Scan for the cell matching the given text and deliver its [x, y] coordinate at center. 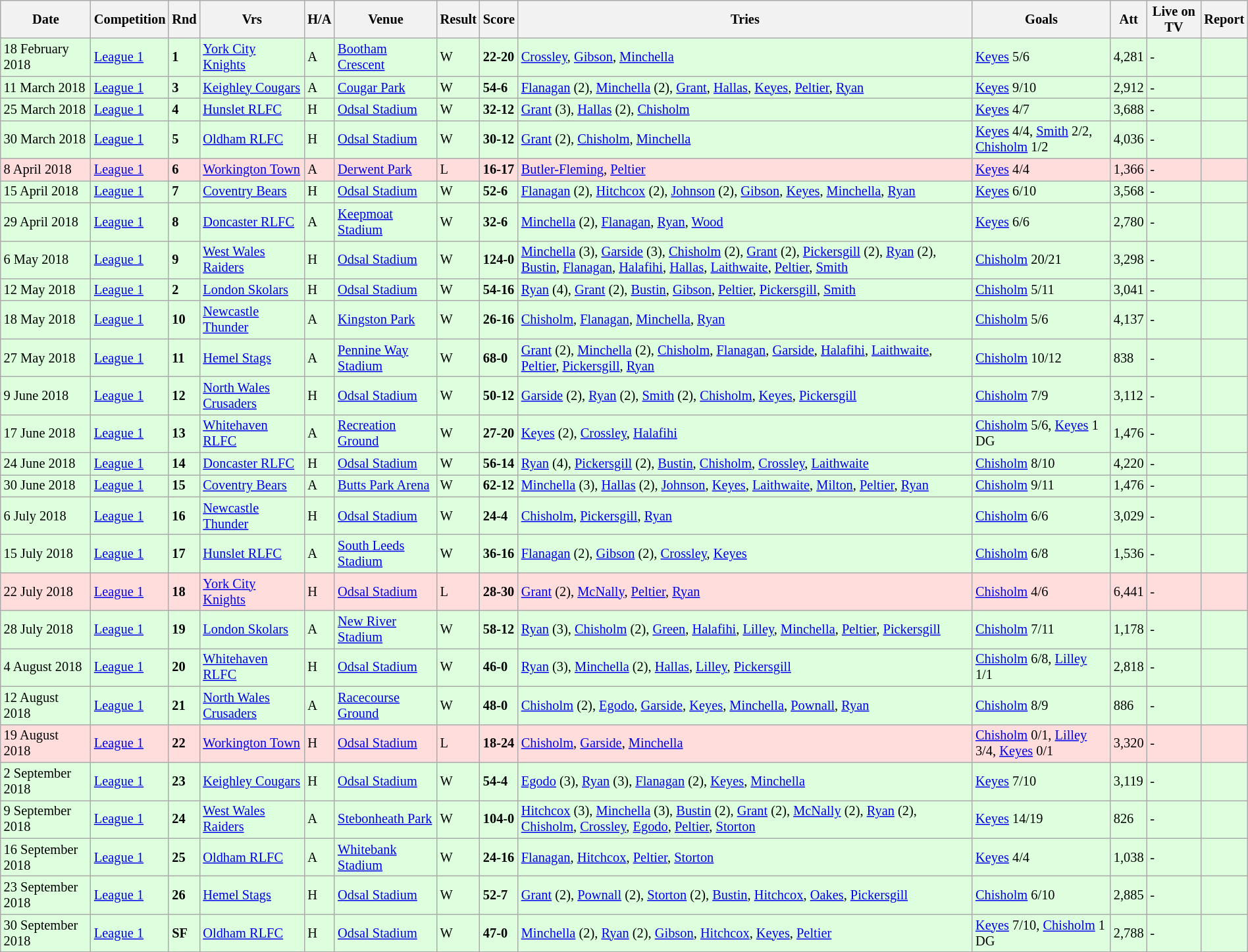
Keyes 4/4, Smith 2/2, Chisholm 1/2 [1041, 139]
Chisholm 5/6, Keyes 1 DG [1041, 434]
Derwent Park [386, 170]
9 September 2018 [46, 819]
Hitchcox (3), Minchella (3), Bustin (2), Grant (2), McNally (2), Ryan (2), Chisholm, Crossley, Egodo, Peltier, Storton [745, 819]
Keyes 4/7 [1041, 109]
14 [184, 464]
2,912 [1129, 88]
Pennine Way Stadium [386, 358]
Keyes 14/19 [1041, 819]
6 July 2018 [46, 516]
26-16 [499, 320]
Chisholm 9/11 [1041, 486]
Kingston Park [386, 320]
6 [184, 170]
5 [184, 139]
19 [184, 630]
11 [184, 358]
13 [184, 434]
3,119 [1129, 781]
56-14 [499, 464]
52-7 [499, 895]
3 [184, 88]
Result [458, 19]
52-6 [499, 191]
1,178 [1129, 630]
17 June 2018 [46, 434]
27-20 [499, 434]
Cougar Park [386, 88]
4 August 2018 [46, 667]
3,041 [1129, 289]
58-12 [499, 630]
4,220 [1129, 464]
3,112 [1129, 395]
Keyes 7/10 [1041, 781]
23 September 2018 [46, 895]
Minchella (3), Garside (3), Chisholm (2), Grant (2), Pickersgill (2), Ryan (2), Bustin, Flanagan, Halafihi, Hallas, Laithwaite, Peltier, Smith [745, 260]
Grant (3), Hallas (2), Chisholm [745, 109]
Chisholm 0/1, Lilley 3/4, Keyes 0/1 [1041, 743]
27 May 2018 [46, 358]
Keyes 5/6 [1041, 57]
54-4 [499, 781]
Chisholm 10/12 [1041, 358]
Ryan (4), Pickersgill (2), Bustin, Chisholm, Crossley, Laithwaite [745, 464]
2,788 [1129, 933]
12 [184, 395]
Butler-Fleming, Peltier [745, 170]
SF [184, 933]
104-0 [499, 819]
Keyes 6/10 [1041, 191]
Ryan (4), Grant (2), Bustin, Gibson, Peltier, Pickersgill, Smith [745, 289]
Rnd [184, 19]
Chisholm 5/11 [1041, 289]
Bootham Crescent [386, 57]
Keyes 7/10, Chisholm 1 DG [1041, 933]
16 September 2018 [46, 857]
54-16 [499, 289]
Crossley, Gibson, Minchella [745, 57]
South Leeds Stadium [386, 553]
2,780 [1129, 222]
22-20 [499, 57]
4,036 [1129, 139]
30 June 2018 [46, 486]
Whitebank Stadium [386, 857]
12 May 2018 [46, 289]
886 [1129, 705]
15 [184, 486]
1 [184, 57]
24-4 [499, 516]
Chisholm 7/9 [1041, 395]
Flanagan (2), Minchella (2), Grant, Hallas, Keyes, Peltier, Ryan [745, 88]
3,298 [1129, 260]
Garside (2), Ryan (2), Smith (2), Chisholm, Keyes, Pickersgill [745, 395]
12 August 2018 [46, 705]
3,568 [1129, 191]
Stebonheath Park [386, 819]
Goals [1041, 19]
4,137 [1129, 320]
Recreation Ground [386, 434]
1,366 [1129, 170]
54-6 [499, 88]
Chisholm 6/6 [1041, 516]
19 August 2018 [46, 743]
1,536 [1129, 553]
Keyes 9/10 [1041, 88]
Chisholm 8/9 [1041, 705]
Keyes 6/6 [1041, 222]
20 [184, 667]
Chisholm 4/6 [1041, 591]
24 [184, 819]
15 April 2018 [46, 191]
Keepmoat Stadium [386, 222]
24 June 2018 [46, 464]
Flanagan (2), Hitchcox (2), Johnson (2), Gibson, Keyes, Minchella, Ryan [745, 191]
Chisholm, Flanagan, Minchella, Ryan [745, 320]
62-12 [499, 486]
22 July 2018 [46, 591]
Egodo (3), Ryan (3), Flanagan (2), Keyes, Minchella [745, 781]
8 [184, 222]
Keyes (2), Crossley, Halafihi [745, 434]
11 March 2018 [46, 88]
24-16 [499, 857]
15 July 2018 [46, 553]
Grant (2), Minchella (2), Chisholm, Flanagan, Garside, Halafihi, Laithwaite, Peltier, Pickersgill, Ryan [745, 358]
32-12 [499, 109]
28-30 [499, 591]
Flanagan (2), Gibson (2), Crossley, Keyes [745, 553]
124-0 [499, 260]
Chisholm 6/8 [1041, 553]
Tries [745, 19]
Minchella (2), Ryan (2), Gibson, Hitchcox, Keyes, Peltier [745, 933]
Chisholm 5/6 [1041, 320]
Ryan (3), Minchella (2), Hallas, Lilley, Pickersgill [745, 667]
50-12 [499, 395]
Grant (2), Chisholm, Minchella [745, 139]
Chisholm 6/8, Lilley 1/1 [1041, 667]
10 [184, 320]
Grant (2), McNally, Peltier, Ryan [745, 591]
2,885 [1129, 895]
8 April 2018 [46, 170]
18 February 2018 [46, 57]
9 June 2018 [46, 395]
25 March 2018 [46, 109]
7 [184, 191]
25 [184, 857]
16-17 [499, 170]
Venue [386, 19]
Flanagan, Hitchcox, Peltier, Storton [745, 857]
6 May 2018 [46, 260]
46-0 [499, 667]
2 September 2018 [46, 781]
Report [1224, 19]
Chisholm 6/10 [1041, 895]
22 [184, 743]
28 July 2018 [46, 630]
Competition [130, 19]
838 [1129, 358]
Score [499, 19]
18 May 2018 [46, 320]
4 [184, 109]
68-0 [499, 358]
9 [184, 260]
3,029 [1129, 516]
Chisholm 20/21 [1041, 260]
Chisholm 8/10 [1041, 464]
Chisholm 7/11 [1041, 630]
47-0 [499, 933]
Chisholm (2), Egodo, Garside, Keyes, Minchella, Pownall, Ryan [745, 705]
48-0 [499, 705]
Minchella (3), Hallas (2), Johnson, Keyes, Laithwaite, Milton, Peltier, Ryan [745, 486]
Grant (2), Pownall (2), Storton (2), Bustin, Hitchcox, Oakes, Pickersgill [745, 895]
Vrs [251, 19]
Att [1129, 19]
H/A [319, 19]
30 September 2018 [46, 933]
3,688 [1129, 109]
1,038 [1129, 857]
16 [184, 516]
29 April 2018 [46, 222]
30-12 [499, 139]
Minchella (2), Flanagan, Ryan, Wood [745, 222]
36-16 [499, 553]
32-6 [499, 222]
New River Stadium [386, 630]
23 [184, 781]
826 [1129, 819]
Chisholm, Pickersgill, Ryan [745, 516]
30 March 2018 [46, 139]
Date [46, 19]
3,320 [1129, 743]
Butts Park Arena [386, 486]
21 [184, 705]
Chisholm, Garside, Minchella [745, 743]
2,818 [1129, 667]
Ryan (3), Chisholm (2), Green, Halafihi, Lilley, Minchella, Peltier, Pickersgill [745, 630]
26 [184, 895]
Racecourse Ground [386, 705]
Live on TV [1174, 19]
6,441 [1129, 591]
2 [184, 289]
17 [184, 553]
4,281 [1129, 57]
18-24 [499, 743]
18 [184, 591]
